For the text-containing cell, return its midpoint in [x, y] coordinate format. 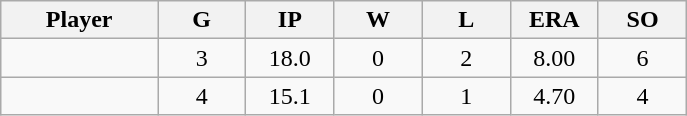
IP [290, 20]
L [466, 20]
G [202, 20]
6 [642, 58]
18.0 [290, 58]
Player [80, 20]
1 [466, 96]
8.00 [554, 58]
W [378, 20]
2 [466, 58]
15.1 [290, 96]
4.70 [554, 96]
SO [642, 20]
ERA [554, 20]
3 [202, 58]
